Identify which cell holds the provided text, then report its (x, y) central coordinate. 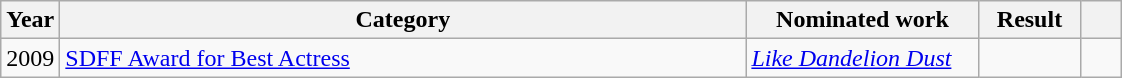
Like Dandelion Dust (862, 58)
Result (1030, 20)
Year (30, 20)
Category (403, 20)
SDFF Award for Best Actress (403, 58)
Nominated work (862, 20)
2009 (30, 58)
